Locate the cell with the specified text and output its (x, y) center coordinate. 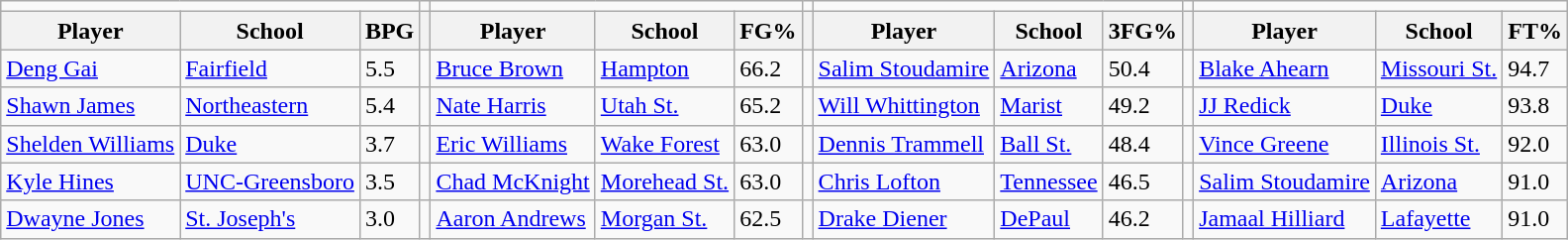
Ball St. (1049, 144)
92.0 (1535, 144)
FG% (768, 31)
48.4 (1142, 144)
Morgan St. (664, 219)
Shawn James (91, 106)
JJ Redick (1285, 106)
62.5 (768, 219)
UNC-Greensboro (270, 181)
Jamaal Hilliard (1285, 219)
5.5 (389, 68)
Missouri St. (1438, 68)
Lafayette (1438, 219)
DePaul (1049, 219)
Wake Forest (664, 144)
FT% (1535, 31)
Nate Harris (513, 106)
50.4 (1142, 68)
Kyle Hines (91, 181)
Dwayne Jones (91, 219)
Marist (1049, 106)
66.2 (768, 68)
Vince Greene (1285, 144)
3FG% (1142, 31)
Utah St. (664, 106)
Morehead St. (664, 181)
St. Joseph's (270, 219)
Blake Ahearn (1285, 68)
Northeastern (270, 106)
93.8 (1535, 106)
5.4 (389, 106)
Chad McKnight (513, 181)
Fairfield (270, 68)
46.5 (1142, 181)
Illinois St. (1438, 144)
3.0 (389, 219)
46.2 (1142, 219)
65.2 (768, 106)
Will Whittington (904, 106)
49.2 (1142, 106)
Deng Gai (91, 68)
94.7 (1535, 68)
Dennis Trammell (904, 144)
Bruce Brown (513, 68)
Chris Lofton (904, 181)
3.5 (389, 181)
Eric Williams (513, 144)
Hampton (664, 68)
BPG (389, 31)
Aaron Andrews (513, 219)
Tennessee (1049, 181)
Drake Diener (904, 219)
Shelden Williams (91, 144)
3.7 (389, 144)
